Detect which cell encompasses the target text, then output its (x, y) center coordinate. 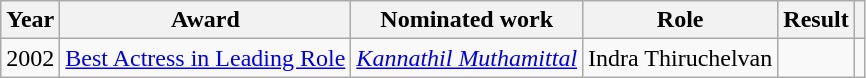
Role (680, 20)
2002 (30, 58)
Award (206, 20)
Result (816, 20)
Nominated work (467, 20)
Year (30, 20)
Indra Thiruchelvan (680, 58)
Kannathil Muthamittal (467, 58)
Best Actress in Leading Role (206, 58)
